Determine the (X, Y) coordinate at the center of the cell enclosing the given text.  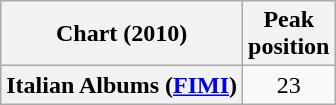
23 (289, 85)
Italian Albums (FIMI) (122, 85)
Chart (2010) (122, 34)
Peakposition (289, 34)
